Capture the cell that displays the provided text and extract its [x, y] central coordinate. 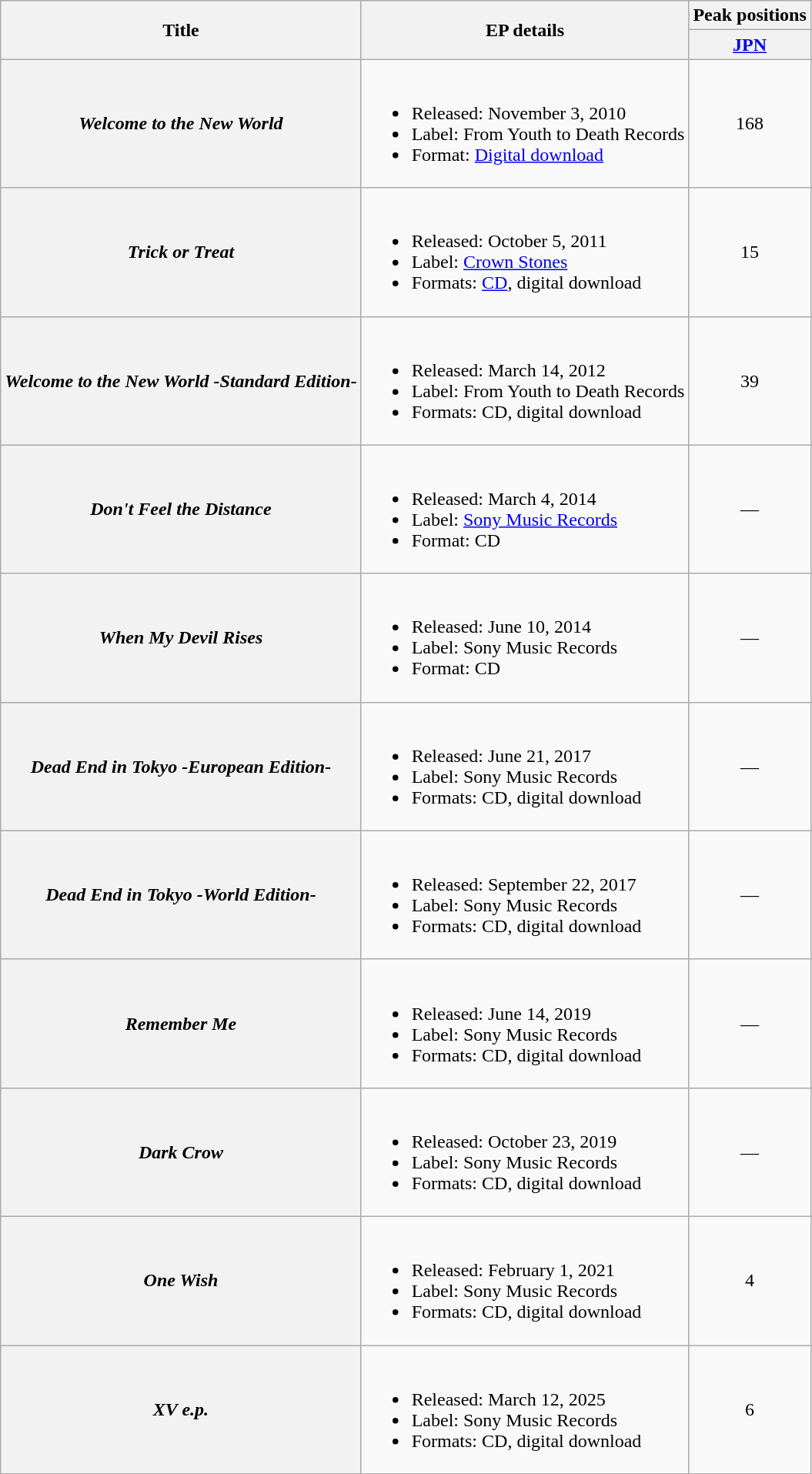
Welcome to the New World -Standard Edition- [181, 380]
One Wish [181, 1281]
Released: March 14, 2012Label: From Youth to Death RecordsFormats: CD, digital download [525, 380]
EP details [525, 30]
Title [181, 30]
Dead End in Tokyo -European Edition- [181, 767]
Released: March 4, 2014Label: Sony Music RecordsFormat: CD [525, 510]
15 [750, 252]
Dead End in Tokyo -World Edition- [181, 894]
6 [750, 1410]
Released: October 23, 2019Label: Sony Music RecordsFormats: CD, digital download [525, 1151]
Trick or Treat [181, 252]
Dark Crow [181, 1151]
XV e.p. [181, 1410]
Remember Me [181, 1024]
Released: June 14, 2019Label: Sony Music RecordsFormats: CD, digital download [525, 1024]
Released: November 3, 2010Label: From Youth to Death RecordsFormat: Digital download [525, 123]
Released: March 12, 2025Label: Sony Music RecordsFormats: CD, digital download [525, 1410]
Welcome to the New World [181, 123]
Released: February 1, 2021Label: Sony Music RecordsFormats: CD, digital download [525, 1281]
Released: September 22, 2017Label: Sony Music RecordsFormats: CD, digital download [525, 894]
Released: October 5, 2011Label: Crown StonesFormats: CD, digital download [525, 252]
39 [750, 380]
Don't Feel the Distance [181, 510]
Released: June 10, 2014Label: Sony Music RecordsFormat: CD [525, 637]
Released: June 21, 2017Label: Sony Music RecordsFormats: CD, digital download [525, 767]
Peak positions [750, 15]
4 [750, 1281]
168 [750, 123]
When My Devil Rises [181, 637]
JPN [750, 45]
